Output the (x, y) coordinate of the center of the cell containing the given text.  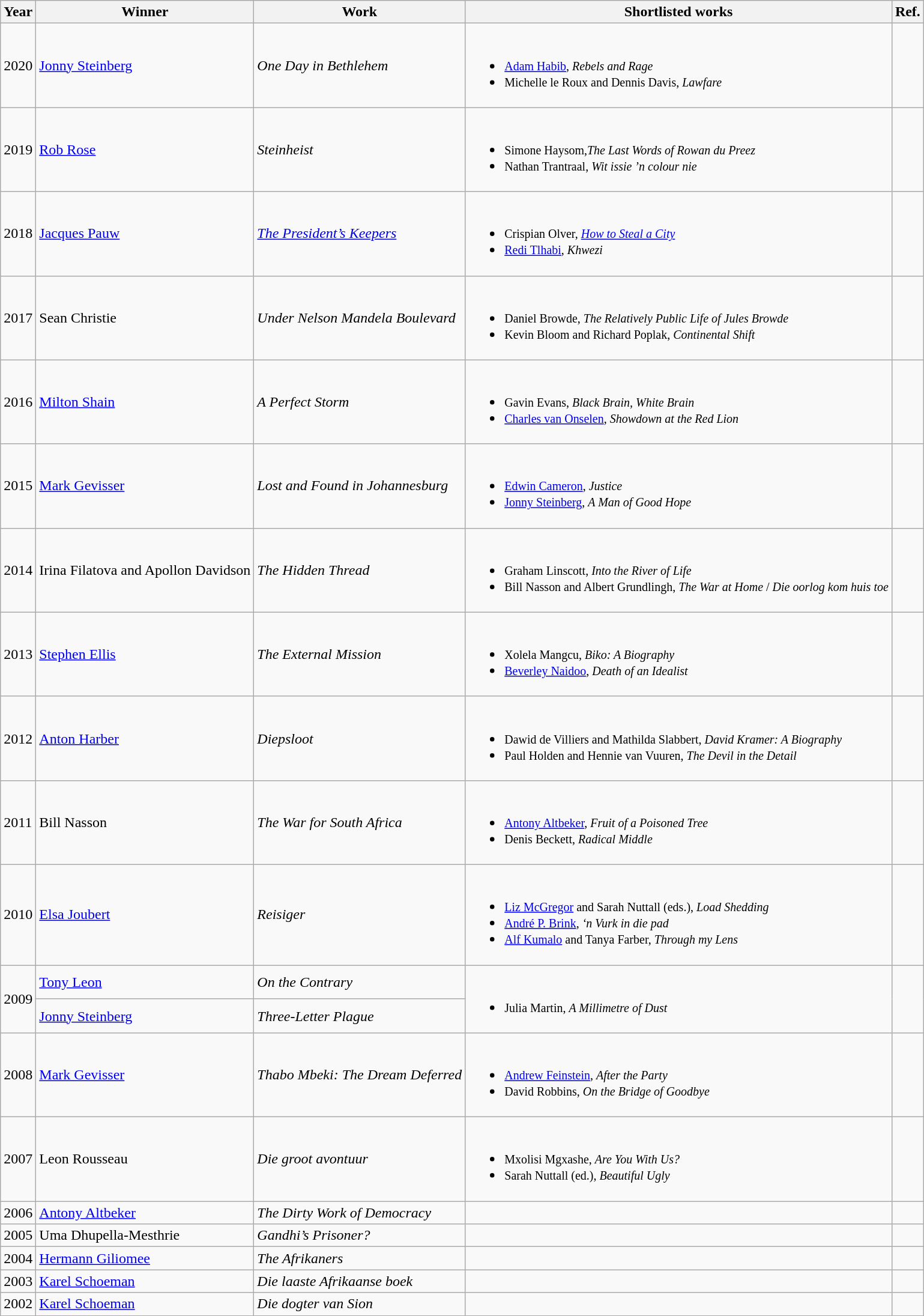
2014 (18, 570)
Edwin Cameron, JusticeJonny Steinberg, A Man of Good Hope (678, 486)
Winner (145, 12)
Simone Haysom,The Last Words of Rowan du PreezNathan Trantraal, Wit issie ’n colour nie (678, 150)
Leon Rousseau (145, 1159)
Anton Harber (145, 738)
On the Contrary (360, 981)
The Dirty Work of Democracy (360, 1213)
Die dogter van Sion (360, 1304)
Daniel Browde, The Relatively Public Life of Jules BrowdeKevin Bloom and Richard Poplak, Continental Shift (678, 318)
The War for South Africa (360, 822)
Mxolisi Mgxashe, Are You With Us?Sarah Nuttall (ed.), Beautiful Ugly (678, 1159)
The External Mission (360, 654)
2012 (18, 738)
Andrew Feinstein, After the PartyDavid Robbins, On the Bridge of Goodbye (678, 1075)
Crispian Olver, How to Steal a CityRedi Tlhabi, Khwezi (678, 234)
Antony Altbeker (145, 1213)
Dawid de Villiers and Mathilda Slabbert, David Kramer: A BiographyPaul Holden and Hennie van Vuuren, The Devil in the Detail (678, 738)
2003 (18, 1281)
2004 (18, 1258)
Elsa Joubert (145, 914)
One Day in Bethlehem (360, 65)
Under Nelson Mandela Boulevard (360, 318)
Thabo Mbeki: The Dream Deferred (360, 1075)
2015 (18, 486)
A Perfect Storm (360, 402)
2016 (18, 402)
2005 (18, 1236)
Irina Filatova and Apollon Davidson (145, 570)
Jacques Pauw (145, 234)
Ref. (908, 12)
Julia Martin, A Millimetre of Dust (678, 998)
2002 (18, 1304)
The Afrikaners (360, 1258)
Three-Letter Plague (360, 1016)
Hermann Giliomee (145, 1258)
Milton Shain (145, 402)
2011 (18, 822)
2008 (18, 1075)
Rob Rose (145, 150)
2013 (18, 654)
Xolela Mangcu, Biko: A BiographyBeverley Naidoo, Death of an Idealist (678, 654)
Sean Christie (145, 318)
Die groot avontuur (360, 1159)
Adam Habib, Rebels and RageMichelle le Roux and Dennis Davis, Lawfare (678, 65)
Uma Dhupella-Mesthrie (145, 1236)
Bill Nasson (145, 822)
2010 (18, 914)
2006 (18, 1213)
Steinheist (360, 150)
2007 (18, 1159)
The President’s Keepers (360, 234)
Diepsloot (360, 738)
Reisiger (360, 914)
2017 (18, 318)
Lost and Found in Johannesburg (360, 486)
Stephen Ellis (145, 654)
Work (360, 12)
Tony Leon (145, 981)
Gandhi’s Prisoner? (360, 1236)
Shortlisted works (678, 12)
Liz McGregor and Sarah Nuttall (eds.), Load SheddingAndré P. Brink, ‘n Vurk in die padAlf Kumalo and Tanya Farber, Through my Lens (678, 914)
2009 (18, 998)
Year (18, 12)
Gavin Evans, Black Brain, White BrainCharles van Onselen, Showdown at the Red Lion (678, 402)
Die laaste Afrikaanse boek (360, 1281)
Graham Linscott, Into the River of LifeBill Nasson and Albert Grundlingh, The War at Home / Die oorlog kom huis toe (678, 570)
Antony Altbeker, Fruit of a Poisoned TreeDenis Beckett, Radical Middle (678, 822)
2018 (18, 234)
The Hidden Thread (360, 570)
2019 (18, 150)
2020 (18, 65)
